Provide the [x, y] coordinate of the cell's center where the given text is located.  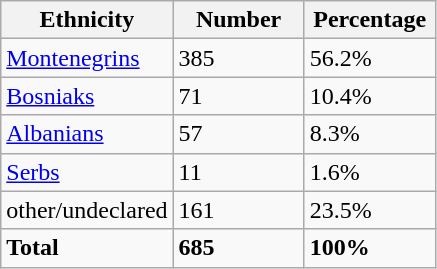
10.4% [370, 96]
1.6% [370, 172]
Albanians [87, 134]
23.5% [370, 210]
385 [238, 58]
Montenegrins [87, 58]
Total [87, 248]
71 [238, 96]
100% [370, 248]
Percentage [370, 20]
Serbs [87, 172]
8.3% [370, 134]
11 [238, 172]
Number [238, 20]
685 [238, 248]
Bosniaks [87, 96]
Ethnicity [87, 20]
57 [238, 134]
161 [238, 210]
56.2% [370, 58]
other/undeclared [87, 210]
